From the cell containing the given text, extract its center point as [X, Y] coordinate. 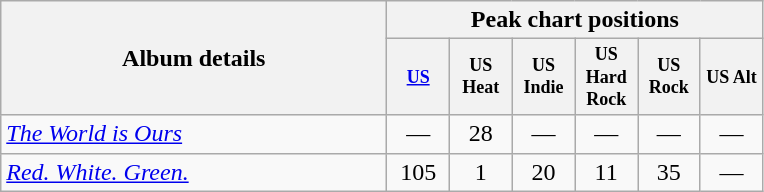
11 [606, 172]
The World is Ours [194, 134]
US Heat [480, 77]
Peak chart positions [575, 20]
35 [670, 172]
US Alt [732, 77]
Red. White. Green. [194, 172]
105 [418, 172]
US [418, 77]
28 [480, 134]
US Indie [544, 77]
20 [544, 172]
1 [480, 172]
US Rock [670, 77]
US Hard Rock [606, 77]
Album details [194, 58]
